Determine the [x, y] coordinate at the center of the cell enclosing the given text.  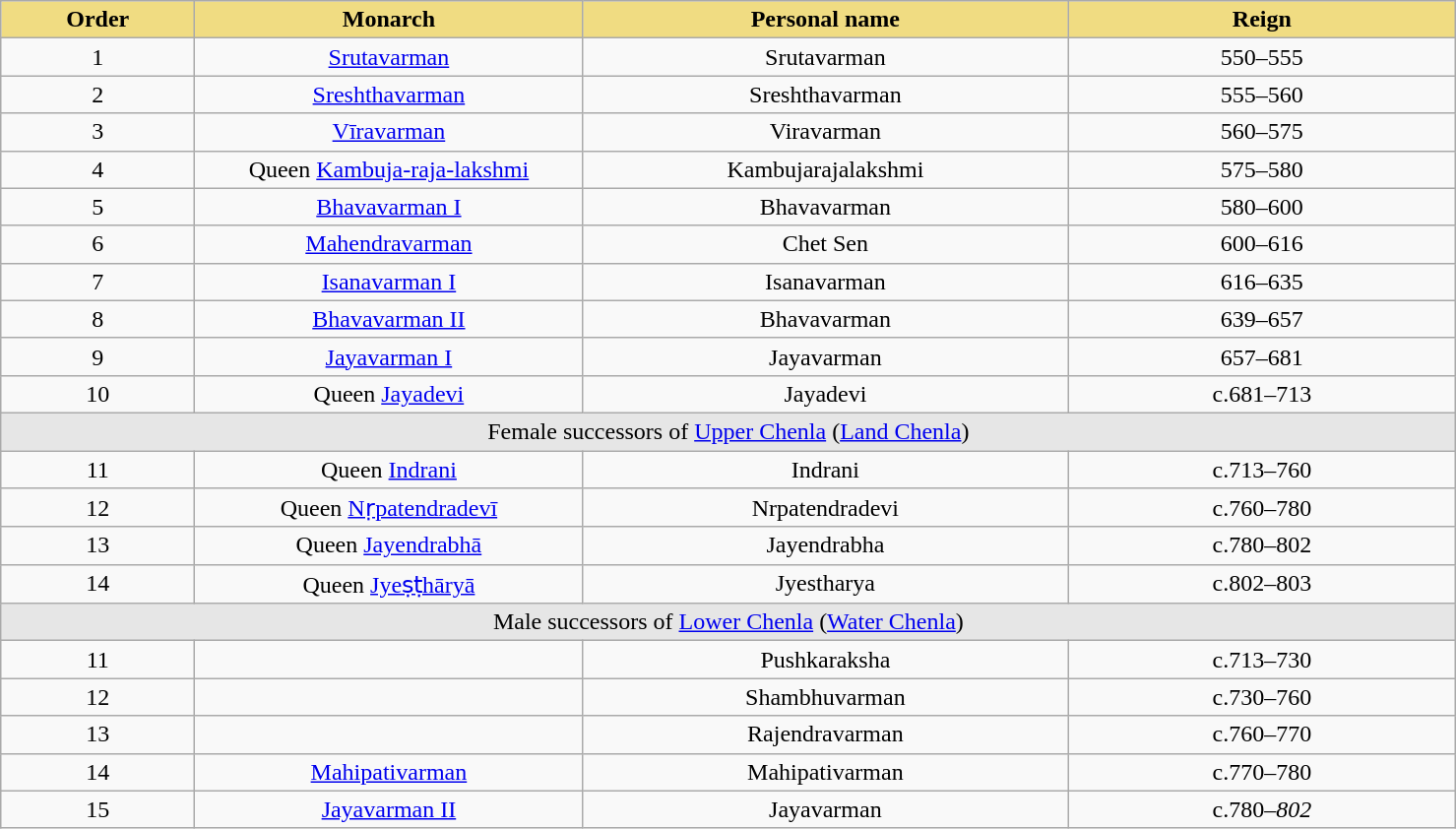
c.713–730 [1262, 660]
c.770–780 [1262, 772]
c.802–803 [1262, 584]
Reign [1262, 20]
Female successors of Upper Chenla (Land Chenla) [728, 431]
c.730–760 [1262, 697]
Queen Indrani [389, 470]
8 [98, 319]
Bhavavarman I [389, 207]
575–580 [1262, 169]
580–600 [1262, 207]
Isanavarman I [389, 282]
2 [98, 95]
7 [98, 282]
5 [98, 207]
Queen Kambuja-raja-lakshmi [389, 169]
9 [98, 356]
Bhavavarman II [389, 319]
Personal name [825, 20]
616–635 [1262, 282]
Nrpatendradevi [825, 508]
Jayadevi [825, 394]
Jyestharya [825, 584]
Indrani [825, 470]
Vīravarman [389, 132]
c.760–780 [1262, 508]
657–681 [1262, 356]
550–555 [1262, 57]
Male successors of Lower Chenla (Water Chenla) [728, 622]
Queen Jayadevi [389, 394]
c.713–760 [1262, 470]
4 [98, 169]
10 [98, 394]
Viravarman [825, 132]
Chet Sen [825, 244]
6 [98, 244]
Kambujarajalakshmi [825, 169]
Rajendravarman [825, 734]
3 [98, 132]
Shambhuvarman [825, 697]
15 [98, 809]
Queen Nṛpatendradevī [389, 508]
639–657 [1262, 319]
Monarch [389, 20]
c.681–713 [1262, 394]
555–560 [1262, 95]
1 [98, 57]
560–575 [1262, 132]
Order [98, 20]
Jayendrabha [825, 545]
Pushkaraksha [825, 660]
Mahendravarman [389, 244]
Isanavarman [825, 282]
Queen Jayendrabhā [389, 545]
Jayavarman II [389, 809]
600–616 [1262, 244]
Jayavarman I [389, 356]
Queen Jyeṣṭhāryā [389, 584]
c.760–770 [1262, 734]
